Output the [x, y] coordinate of the center of the cell containing the given text.  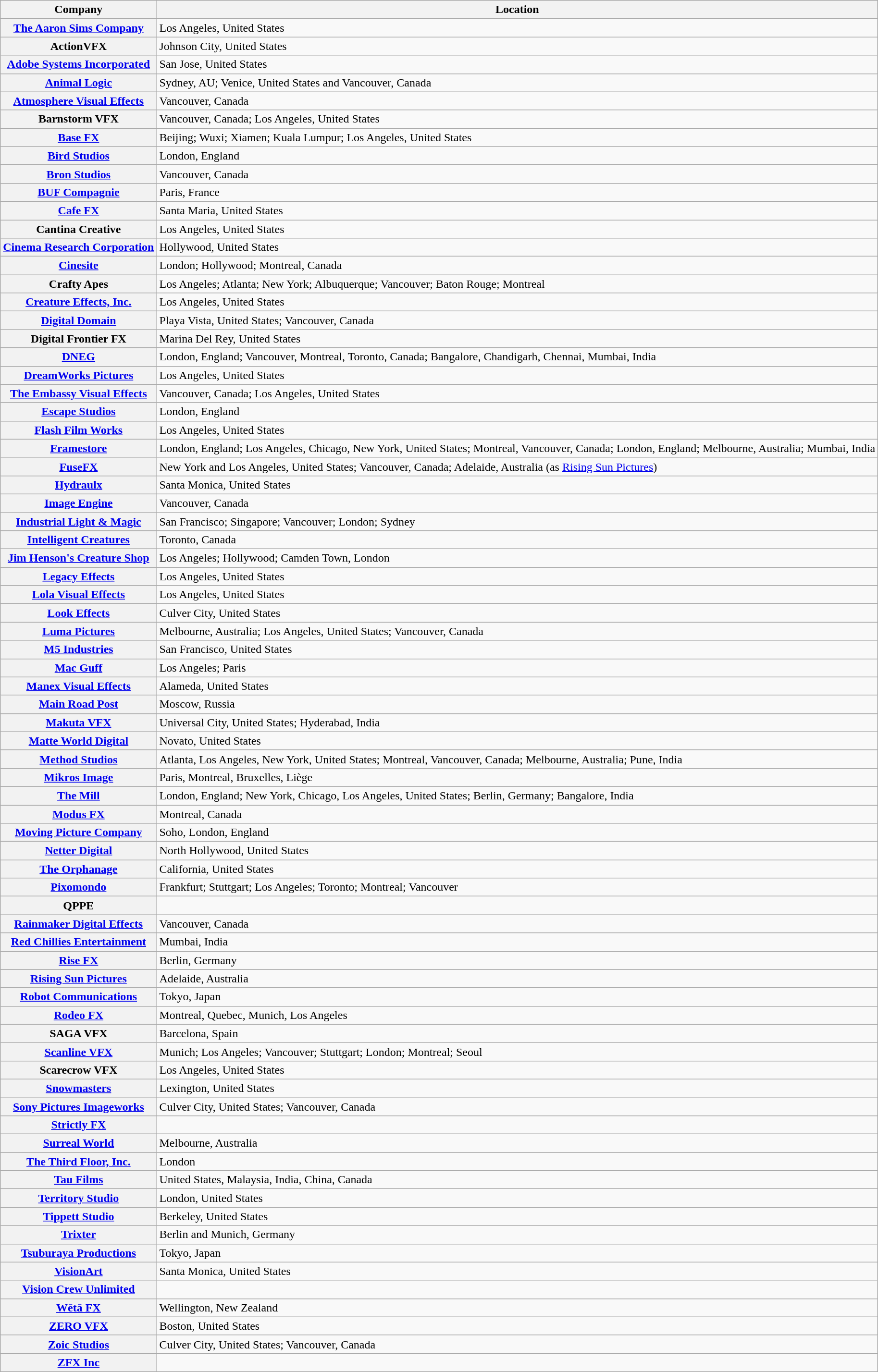
Image Engine [79, 503]
FuseFX [79, 466]
Company [79, 10]
Scanline VFX [79, 1052]
Modus FX [79, 814]
Melbourne, Australia [517, 1143]
Escape Studios [79, 412]
Paris, France [517, 192]
Tau Films [79, 1180]
Matte World Digital [79, 741]
Location [517, 10]
New York and Los Angeles, United States; Vancouver, Canada; Adelaide, Australia (as Rising Sun Pictures) [517, 466]
Tippett Studio [79, 1216]
Santa Maria, United States [517, 210]
The Aaron Sims Company [79, 28]
DreamWorks Pictures [79, 375]
Moscow, Russia [517, 704]
Look Effects [79, 613]
Berkeley, United States [517, 1216]
The Orphanage [79, 869]
Tsuburaya Productions [79, 1253]
Los Angeles; Paris [517, 668]
Bird Studios [79, 156]
SAGA VFX [79, 1033]
Zoic Studios [79, 1344]
California, United States [517, 869]
Cafe FX [79, 210]
Los Angeles; Hollywood; Camden Town, London [517, 558]
London, United States [517, 1198]
Trixter [79, 1235]
Method Studios [79, 759]
Manex Visual Effects [79, 686]
The Third Floor, Inc. [79, 1162]
DNEG [79, 357]
ActionVFX [79, 46]
Beijing; Wuxi; Xiamen; Kuala Lumpur; Los Angeles, United States [517, 137]
The Embassy Visual Effects [79, 393]
Moving Picture Company [79, 833]
M5 Industries [79, 649]
North Hollywood, United States [517, 851]
Lola Visual Effects [79, 595]
Mumbai, India [517, 942]
San Francisco, United States [517, 649]
Creature Effects, Inc. [79, 302]
Hollywood, United States [517, 247]
Universal City, United States; Hyderabad, India [517, 723]
Rainmaker Digital Effects [79, 924]
Rodeo FX [79, 1015]
Munich; Los Angeles; Vancouver; Stuttgart; London; Montreal; Seoul [517, 1052]
Hydraulx [79, 485]
Pixomondo [79, 887]
Main Road Post [79, 704]
Base FX [79, 137]
Industrial Light & Magic [79, 521]
Berlin and Munich, Germany [517, 1235]
Scarecrow VFX [79, 1070]
Digital Domain [79, 320]
BUF Compagnie [79, 192]
Atmosphere Visual Effects [79, 101]
Mikros Image [79, 777]
Alameda, United States [517, 686]
London [517, 1162]
Barnstorm VFX [79, 119]
Jim Henson's Creature Shop [79, 558]
Atlanta, Los Angeles, New York, United States; Montreal, Vancouver, Canada; Melbourne, Australia; Pune, India [517, 759]
Rising Sun Pictures [79, 979]
Red Chillies Entertainment [79, 942]
Adelaide, Australia [517, 979]
Culver City, United States [517, 613]
Toronto, Canada [517, 540]
San Francisco; Singapore; Vancouver; London; Sydney [517, 521]
Johnson City, United States [517, 46]
London, England; Vancouver, Montreal, Toronto, Canada; Bangalore, Chandigarh, Chennai, Mumbai, India [517, 357]
Mac Guff [79, 668]
Playa Vista, United States; Vancouver, Canada [517, 320]
Melbourne, Australia; Los Angeles, United States; Vancouver, Canada [517, 631]
Snowmasters [79, 1088]
Novato, United States [517, 741]
London, England; Los Angeles, Chicago, New York, United States; Montreal, Vancouver, Canada; London, England; Melbourne, Australia; Mumbai, India [517, 448]
Wētā FX [79, 1308]
Montreal, Quebec, Munich, Los Angeles [517, 1015]
Makuta VFX [79, 723]
Boston, United States [517, 1326]
ZERO VFX [79, 1326]
The Mill [79, 796]
San Jose, United States [517, 64]
Bron Studios [79, 174]
Soho, London, England [517, 833]
Animal Logic [79, 83]
VisionArt [79, 1271]
Paris, Montreal, Bruxelles, Liège [517, 777]
Netter Digital [79, 851]
Flash Film Works [79, 430]
Cinema Research Corporation [79, 247]
Cinesite [79, 266]
Surreal World [79, 1143]
Los Angeles; Atlanta; New York; Albuquerque; Vancouver; Baton Rouge; Montreal [517, 284]
Lexington, United States [517, 1088]
Legacy Effects [79, 576]
Montreal, Canada [517, 814]
Crafty Apes [79, 284]
Framestore [79, 448]
Adobe Systems Incorporated [79, 64]
Vision Crew Unlimited [79, 1289]
Robot Communications [79, 997]
Intelligent Creatures [79, 540]
Digital Frontier FX [79, 339]
Marina Del Rey, United States [517, 339]
ZFX Inc [79, 1362]
Strictly FX [79, 1125]
Rise FX [79, 960]
QPPE [79, 906]
Wellington, New Zealand [517, 1308]
London, England; New York, Chicago, Los Angeles, United States; Berlin, Germany; Bangalore, India [517, 796]
Sony Pictures Imageworks [79, 1106]
Cantina Creative [79, 229]
Berlin, Germany [517, 960]
London; Hollywood; Montreal, Canada [517, 266]
United States, Malaysia, India, China, Canada [517, 1180]
Sydney, AU; Venice, United States and Vancouver, Canada [517, 83]
Barcelona, Spain [517, 1033]
Luma Pictures [79, 631]
Territory Studio [79, 1198]
Frankfurt; Stuttgart; Los Angeles; Toronto; Montreal; Vancouver [517, 887]
